Scan for the cell matching the given text and deliver its [X, Y] coordinate at center. 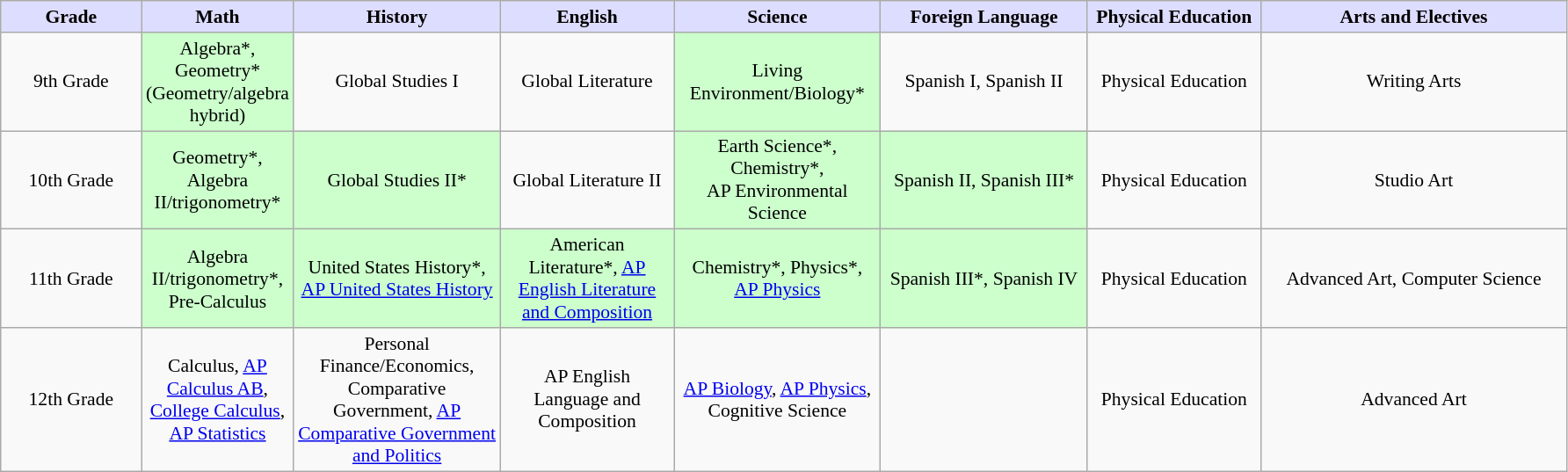
12th Grade [71, 399]
AP English Language and Composition [587, 399]
11th Grade [71, 279]
Math [218, 17]
AP Biology, AP Physics, Cognitive Science [777, 399]
Studio Art [1414, 180]
Earth Science*, Chemistry*,AP Environmental Science [777, 180]
American Literature*, AP English Literature and Composition [587, 279]
Global Literature II [587, 180]
Algebra II/trigonometry*, Pre-Calculus [218, 279]
Global Literature [587, 82]
Grade [71, 17]
10th Grade [71, 180]
Science [777, 17]
Chemistry*, Physics*, AP Physics [777, 279]
Spanish II, Spanish III* [984, 180]
Spanish I, Spanish II [984, 82]
Geometry*, Algebra II/trigonometry* [218, 180]
Advanced Art [1414, 399]
Writing Arts [1414, 82]
Spanish III*, Spanish IV [984, 279]
Algebra*, Geometry* (Geometry/algebra hybrid) [218, 82]
Calculus, AP Calculus AB, College Calculus, AP Statistics [218, 399]
Global Studies I [397, 82]
Personal Finance/Economics, Comparative Government, AP Comparative Government and Politics [397, 399]
English [587, 17]
Advanced Art, Computer Science [1414, 279]
Arts and Electives [1414, 17]
Living Environment/Biology* [777, 82]
Global Studies II* [397, 180]
History [397, 17]
United States History*, AP United States History [397, 279]
9th Grade [71, 82]
Foreign Language [984, 17]
